Search for the cell housing the specified text and yield its (X, Y) center coordinate. 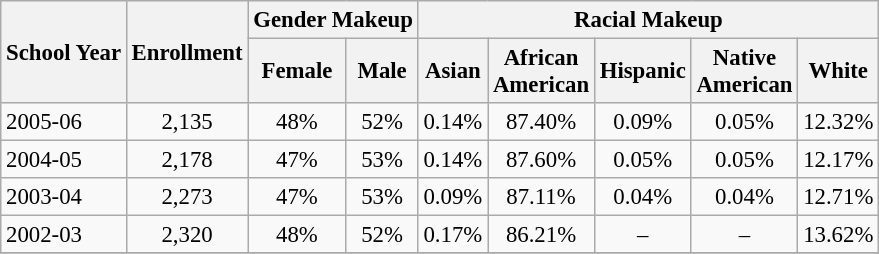
12.17% (838, 160)
86.21% (542, 235)
2,135 (187, 122)
0.17% (452, 235)
87.40% (542, 122)
Hispanic (642, 72)
2,320 (187, 235)
School Year (64, 52)
Asian (452, 72)
2005-06 (64, 122)
Native American (744, 72)
87.11% (542, 197)
Male (382, 72)
2003-04 (64, 197)
2004-05 (64, 160)
13.62% (838, 235)
12.32% (838, 122)
87.60% (542, 160)
12.71% (838, 197)
2,178 (187, 160)
White (838, 72)
African American (542, 72)
Female (297, 72)
Gender Makeup (333, 20)
2,273 (187, 197)
Racial Makeup (648, 20)
2002-03 (64, 235)
Enrollment (187, 52)
